Identify which cell holds the provided text, then report its [X, Y] central coordinate. 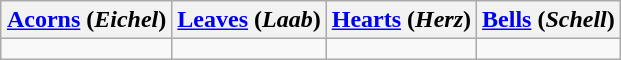
Acorns (Eichel) [86, 20]
Bells (Schell) [549, 20]
Hearts (Herz) [401, 20]
Leaves (Laab) [249, 20]
